Locate the cell with the specified text and output its [X, Y] center coordinate. 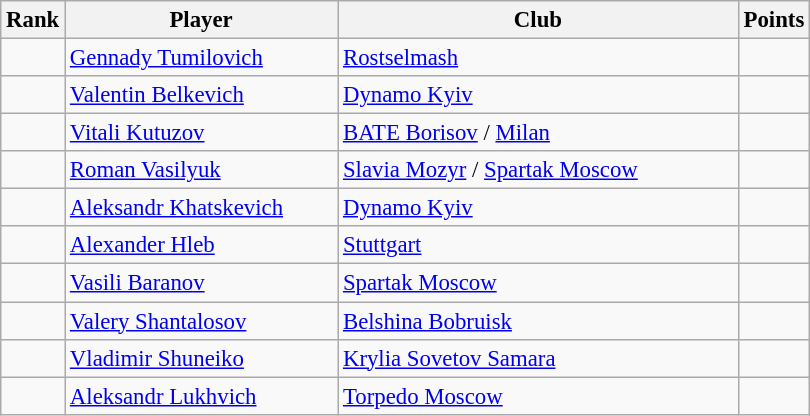
Vasili Baranov [202, 283]
Gennady Tumilovich [202, 58]
Torpedo Moscow [538, 396]
Aleksandr Lukhvich [202, 396]
Valery Shantalosov [202, 321]
Belshina Bobruisk [538, 321]
Player [202, 20]
Alexander Hleb [202, 245]
Club [538, 20]
Spartak Moscow [538, 283]
Aleksandr Khatskevich [202, 208]
Rostselmash [538, 58]
Points [774, 20]
Vladimir Shuneiko [202, 358]
Valentin Belkevich [202, 95]
Stuttgart [538, 245]
BATE Borisov / Milan [538, 133]
Krylia Sovetov Samara [538, 358]
Rank [33, 20]
Slavia Mozyr / Spartak Moscow [538, 170]
Vitali Kutuzov [202, 133]
Roman Vasilyuk [202, 170]
